Locate the cell with the specified text and output its [x, y] center coordinate. 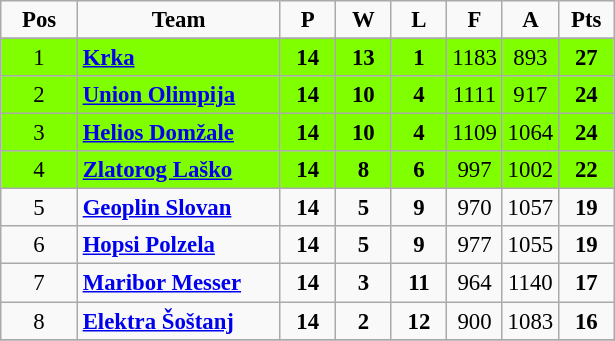
1057 [530, 208]
1002 [530, 170]
Krka [178, 58]
17 [586, 283]
1183 [475, 58]
13 [364, 58]
Maribor Messer [178, 283]
1055 [530, 245]
27 [586, 58]
1064 [530, 133]
Hopsi Polzela [178, 245]
893 [530, 58]
F [475, 20]
1111 [475, 95]
1109 [475, 133]
900 [475, 321]
Helios Domžale [178, 133]
Elektra Šoštanj [178, 321]
Geoplin Slovan [178, 208]
964 [475, 283]
Pos [40, 20]
11 [419, 283]
7 [40, 283]
1083 [530, 321]
1140 [530, 283]
A [530, 20]
Union Olimpija [178, 95]
16 [586, 321]
997 [475, 170]
977 [475, 245]
W [364, 20]
Team [178, 20]
917 [530, 95]
Zlatorog Laško [178, 170]
L [419, 20]
12 [419, 321]
P [308, 20]
970 [475, 208]
22 [586, 170]
Pts [586, 20]
